Determine the [X, Y] coordinate at the center of the cell enclosing the given text.  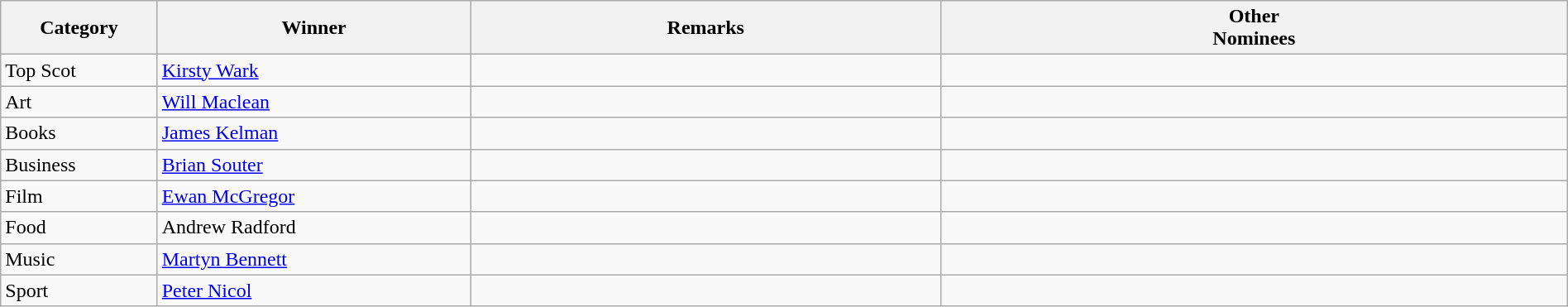
Business [79, 165]
Art [79, 102]
Winner [314, 28]
Martyn Bennett [314, 259]
Remarks [705, 28]
Kirsty Wark [314, 70]
Books [79, 133]
James Kelman [314, 133]
Ewan McGregor [314, 196]
OtherNominees [1254, 28]
Andrew Radford [314, 228]
Category [79, 28]
Music [79, 259]
Will Maclean [314, 102]
Top Scot [79, 70]
Brian Souter [314, 165]
Food [79, 228]
Film [79, 196]
Sport [79, 290]
Peter Nicol [314, 290]
